Capture the cell that displays the provided text and extract its [x, y] central coordinate. 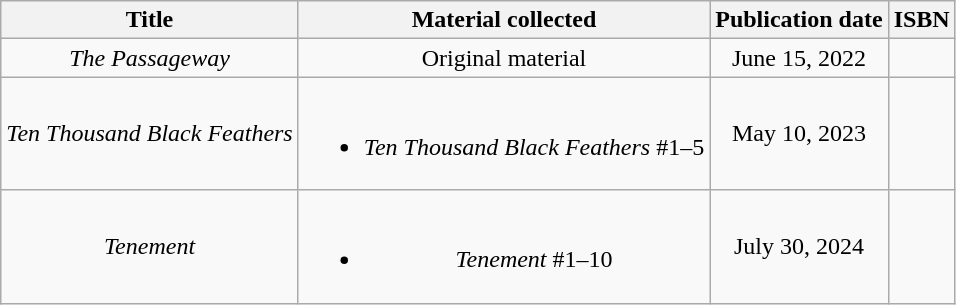
July 30, 2024 [799, 246]
Tenement #1–10 [504, 246]
June 15, 2022 [799, 58]
The Passageway [150, 58]
Publication date [799, 20]
ISBN [922, 20]
Title [150, 20]
May 10, 2023 [799, 134]
Ten Thousand Black Feathers [150, 134]
Tenement [150, 246]
Ten Thousand Black Feathers #1–5 [504, 134]
Material collected [504, 20]
Original material [504, 58]
